Locate the cell with the specified text and output its (X, Y) center coordinate. 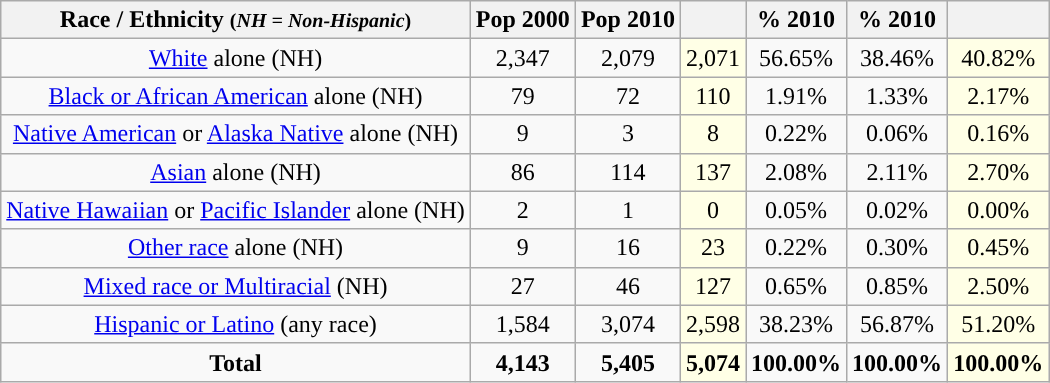
0.85% (898, 286)
1.91% (796, 96)
0.45% (998, 248)
0.02% (898, 210)
Hispanic or Latino (any race) (236, 324)
137 (712, 172)
79 (522, 96)
5,074 (712, 362)
Pop 2010 (628, 20)
2,071 (712, 58)
8 (712, 134)
Native Hawaiian or Pacific Islander alone (NH) (236, 210)
Mixed race or Multiracial (NH) (236, 286)
40.82% (998, 58)
0 (712, 210)
46 (628, 286)
2,079 (628, 58)
56.65% (796, 58)
2.50% (998, 286)
27 (522, 286)
0.16% (998, 134)
2.70% (998, 172)
Pop 2000 (522, 20)
Native American or Alaska Native alone (NH) (236, 134)
3 (628, 134)
0.30% (898, 248)
51.20% (998, 324)
72 (628, 96)
0.05% (796, 210)
56.87% (898, 324)
2,598 (712, 324)
4,143 (522, 362)
Black or African American alone (NH) (236, 96)
127 (712, 286)
2,347 (522, 58)
23 (712, 248)
3,074 (628, 324)
0.06% (898, 134)
0.65% (796, 286)
86 (522, 172)
2.08% (796, 172)
2 (522, 210)
White alone (NH) (236, 58)
2.17% (998, 96)
1 (628, 210)
0.00% (998, 210)
2.11% (898, 172)
16 (628, 248)
Total (236, 362)
1,584 (522, 324)
Other race alone (NH) (236, 248)
114 (628, 172)
Asian alone (NH) (236, 172)
38.46% (898, 58)
5,405 (628, 362)
110 (712, 96)
1.33% (898, 96)
38.23% (796, 324)
Race / Ethnicity (NH = Non-Hispanic) (236, 20)
